Detect which cell encompasses the target text, then output its (x, y) center coordinate. 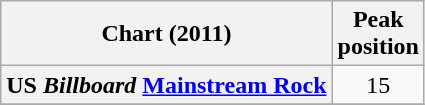
Peakposition (378, 34)
15 (378, 85)
Chart (2011) (166, 34)
US Billboard Mainstream Rock (166, 85)
